Capture the cell that displays the provided text and extract its (x, y) central coordinate. 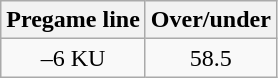
58.5 (210, 58)
Pregame line (74, 20)
Over/under (210, 20)
–6 KU (74, 58)
